Capture the cell that displays the provided text and extract its (x, y) central coordinate. 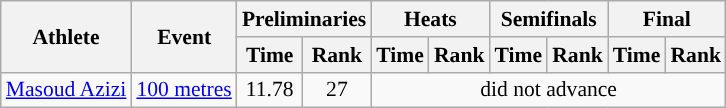
Final (667, 19)
Preliminaries (304, 19)
100 metres (184, 90)
Event (184, 36)
Masoud Azizi (66, 90)
Semifinals (548, 19)
27 (338, 90)
Athlete (66, 36)
did not advance (548, 90)
Heats (430, 19)
11.78 (270, 90)
